Locate the cell with the specified text and output its (x, y) center coordinate. 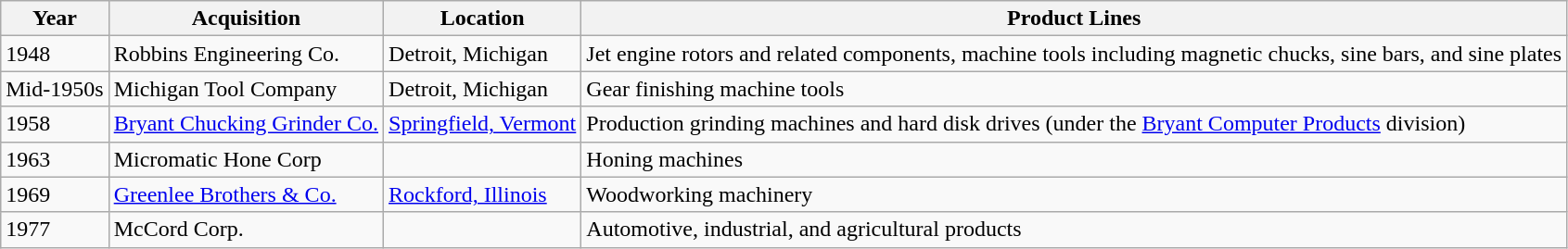
Michigan Tool Company (246, 89)
1948 (55, 54)
Automotive, industrial, and agricultural products (1074, 230)
Greenlee Brothers & Co. (246, 194)
Honing machines (1074, 159)
Springfield, Vermont (482, 124)
McCord Corp. (246, 230)
1958 (55, 124)
1969 (55, 194)
Micromatic Hone Corp (246, 159)
Location (482, 19)
Jet engine rotors and related components, machine tools including magnetic chucks, sine bars, and sine plates (1074, 54)
Production grinding machines and hard disk drives (under the Bryant Computer Products division) (1074, 124)
Acquisition (246, 19)
Mid-1950s (55, 89)
Rockford, Illinois (482, 194)
1977 (55, 230)
Robbins Engineering Co. (246, 54)
Product Lines (1074, 19)
Bryant Chucking Grinder Co. (246, 124)
Year (55, 19)
1963 (55, 159)
Gear finishing machine tools (1074, 89)
Woodworking machinery (1074, 194)
